For the text-containing cell, return its midpoint in [X, Y] coordinate format. 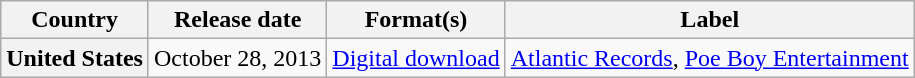
Format(s) [416, 20]
Country [75, 20]
Digital download [416, 58]
Atlantic Records, Poe Boy Entertainment [710, 58]
Label [710, 20]
Release date [237, 20]
United States [75, 58]
October 28, 2013 [237, 58]
